Provide the [x, y] coordinate of the cell's center where the given text is located.  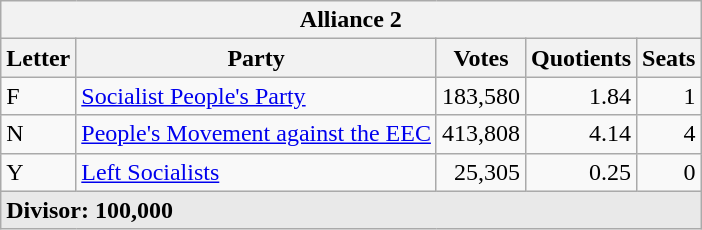
Party [256, 58]
Socialist People's Party [256, 96]
1 [669, 96]
413,808 [480, 134]
Alliance 2 [351, 20]
Y [38, 172]
N [38, 134]
Seats [669, 58]
4.14 [580, 134]
Votes [480, 58]
0.25 [580, 172]
0 [669, 172]
183,580 [480, 96]
F [38, 96]
1.84 [580, 96]
People's Movement against the EEC [256, 134]
4 [669, 134]
Left Socialists [256, 172]
25,305 [480, 172]
Divisor: 100,000 [351, 210]
Quotients [580, 58]
Letter [38, 58]
